Locate the cell with the specified text and output its (x, y) center coordinate. 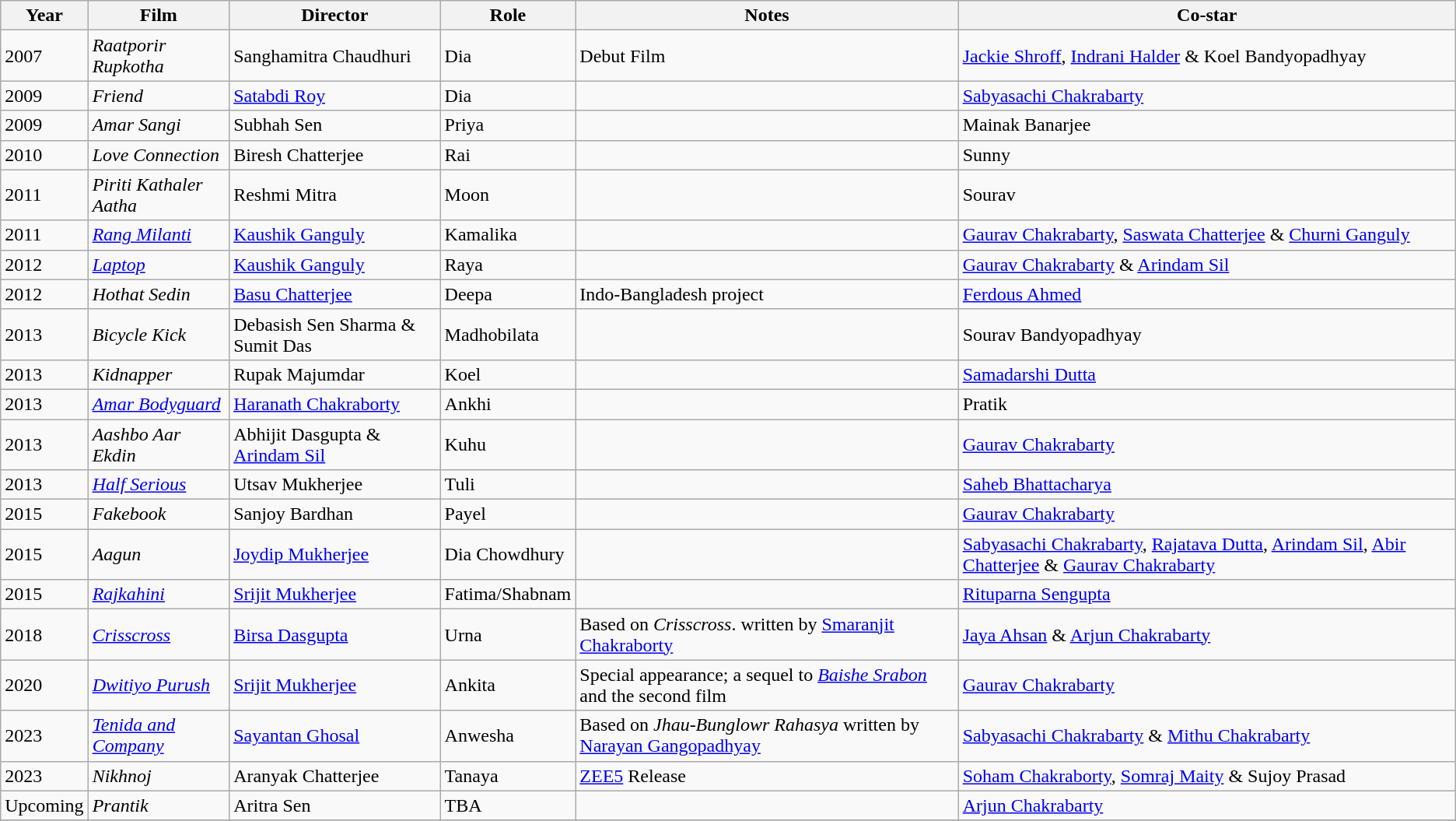
Dwitiyo Purush (159, 685)
Subhah Sen (334, 125)
2020 (44, 685)
Satabdi Roy (334, 96)
Rupak Majumdar (334, 374)
Sunny (1207, 155)
Gaurav Chakrabarty, Saswata Chatterjee & Churni Ganguly (1207, 235)
Utsav Mukherjee (334, 485)
2010 (44, 155)
Sabyasachi Chakrabarty & Mithu Chakrabarty (1207, 736)
Gaurav Chakrabarty & Arindam Sil (1207, 265)
Tenida and Company (159, 736)
Samadarshi Dutta (1207, 374)
Piriti Kathaler Aatha (159, 195)
Special appearance; a sequel to Baishe Srabon and the second film (767, 685)
Fatima/Shabnam (508, 595)
Prantik (159, 805)
Payel (508, 514)
Aranyak Chatterjee (334, 776)
Jackie Shroff, Indrani Halder & Koel Bandyopadhyay (1207, 56)
Kuhu (508, 444)
Haranath Chakraborty (334, 404)
Aagun (159, 554)
Anwesha (508, 736)
Sabyasachi Chakrabarty, Rajatava Dutta, Arindam Sil, Abir Chatterjee & Gaurav Chakrabarty (1207, 554)
2007 (44, 56)
Ankita (508, 685)
Joydip Mukherjee (334, 554)
Abhijit Dasgupta & Arindam Sil (334, 444)
Kidnapper (159, 374)
Sourav (1207, 195)
Film (159, 16)
Reshmi Mitra (334, 195)
ZEE5 Release (767, 776)
Deepa (508, 294)
Mainak Banarjee (1207, 125)
Sanjoy Bardhan (334, 514)
Kamalika (508, 235)
Priya (508, 125)
Love Connection (159, 155)
Year (44, 16)
Sourav Bandyopadhyay (1207, 335)
Basu Chatterjee (334, 294)
Rituparna Sengupta (1207, 595)
Amar Bodyguard (159, 404)
Biresh Chatterjee (334, 155)
Rang Milanti (159, 235)
Nikhnoj (159, 776)
Urna (508, 635)
Ankhi (508, 404)
Crisscross (159, 635)
Director (334, 16)
Notes (767, 16)
Arjun Chakrabarty (1207, 805)
Rajkahini (159, 595)
Birsa Dasgupta (334, 635)
Soham Chakraborty, Somraj Maity & Sujoy Prasad (1207, 776)
Sabyasachi Chakrabarty (1207, 96)
Upcoming (44, 805)
Rai (508, 155)
Koel (508, 374)
Madhobilata (508, 335)
Ferdous Ahmed (1207, 294)
Co-star (1207, 16)
Friend (159, 96)
Aashbo Aar Ekdin (159, 444)
Sayantan Ghosal (334, 736)
Indo-Bangladesh project (767, 294)
Role (508, 16)
Based on Jhau-Bunglowr Rahasya written by Narayan Gangopadhyay (767, 736)
2018 (44, 635)
Amar Sangi (159, 125)
Dia Chowdhury (508, 554)
Moon (508, 195)
Half Serious (159, 485)
Tanaya (508, 776)
Pratik (1207, 404)
Raatporir Rupkotha (159, 56)
TBA (508, 805)
Jaya Ahsan & Arjun Chakrabarty (1207, 635)
Aritra Sen (334, 805)
Based on Crisscross. written by Smaranjit Chakraborty (767, 635)
Fakebook (159, 514)
Tuli (508, 485)
Raya (508, 265)
Debasish Sen Sharma & Sumit Das (334, 335)
Bicycle Kick (159, 335)
Debut Film (767, 56)
Sanghamitra Chaudhuri (334, 56)
Hothat Sedin (159, 294)
Laptop (159, 265)
Saheb Bhattacharya (1207, 485)
